Locate the cell with the specified text and output its [x, y] center coordinate. 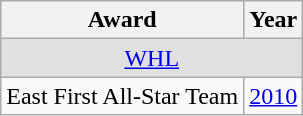
2010 [274, 96]
WHL [152, 58]
East First All-Star Team [122, 96]
Award [122, 20]
Year [274, 20]
